Scan for the cell matching the given text and deliver its (X, Y) coordinate at center. 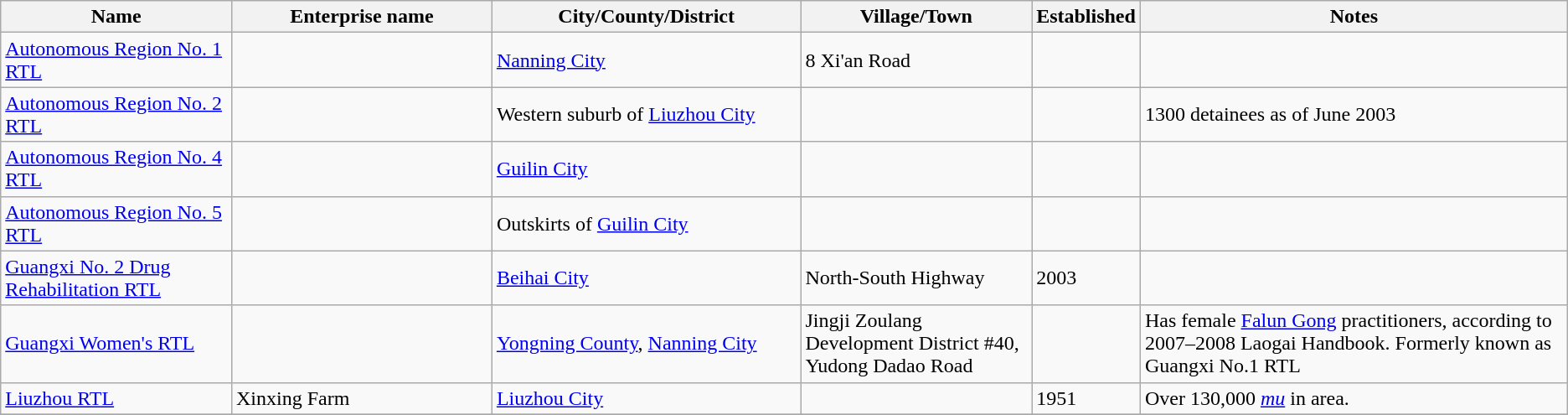
Name (116, 17)
Autonomous Region No. 2 RTL (116, 114)
Western suburb of Liuzhou City (647, 114)
8 Xi'an Road (916, 60)
Guangxi Women's RTL (116, 344)
Guilin City (647, 169)
1951 (1086, 398)
Village/Town (916, 17)
2003 (1086, 278)
Jingji Zoulang Development District #40, Yudong Dadao Road (916, 344)
1300 detainees as of June 2003 (1354, 114)
Autonomous Region No. 4 RTL (116, 169)
Guangxi No. 2 Drug Rehabilitation RTL (116, 278)
North-South Highway (916, 278)
Has female Falun Gong practitioners, according to 2007–2008 Laogai Handbook. Formerly known as Guangxi No.1 RTL (1354, 344)
Liuzhou RTL (116, 398)
Enterprise name (362, 17)
Autonomous Region No. 1 RTL (116, 60)
Established (1086, 17)
Autonomous Region No. 5 RTL (116, 223)
Beihai City (647, 278)
Nanning City (647, 60)
Outskirts of Guilin City (647, 223)
Over 130,000 mu in area. (1354, 398)
Liuzhou City (647, 398)
Yongning County, Nanning City (647, 344)
Notes (1354, 17)
Xinxing Farm (362, 398)
City/County/District (647, 17)
